Pinpoint the cell where the given text exists, returning its (X, Y) midpoint coordinate. 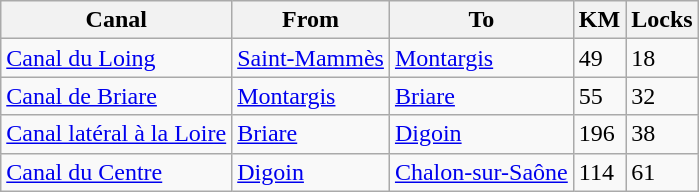
Chalon-sur-Saône (481, 172)
KM (599, 20)
Canal (116, 20)
Canal du Centre (116, 172)
196 (599, 134)
32 (662, 96)
18 (662, 58)
Canal du Loing (116, 58)
Canal latéral à la Loire (116, 134)
From (311, 20)
38 (662, 134)
49 (599, 58)
Canal de Briare (116, 96)
61 (662, 172)
55 (599, 96)
114 (599, 172)
Locks (662, 20)
Saint-Mammès (311, 58)
To (481, 20)
